Provide the [X, Y] coordinate of the cell's center where the given text is located.  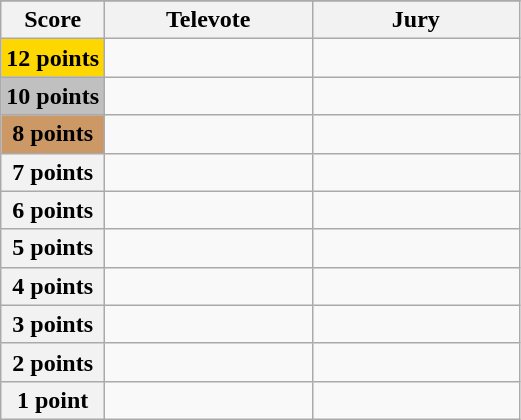
10 points [53, 96]
7 points [53, 172]
12 points [53, 58]
4 points [53, 286]
5 points [53, 248]
Jury [416, 20]
3 points [53, 324]
2 points [53, 362]
1 point [53, 400]
8 points [53, 134]
6 points [53, 210]
Score [53, 20]
Televote [209, 20]
